Locate the cell with the specified text and output its (x, y) center coordinate. 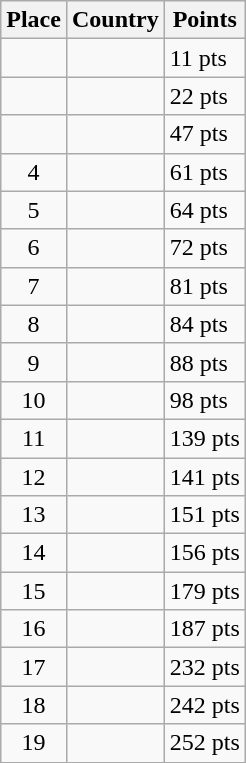
4 (34, 172)
47 pts (204, 134)
11 pts (204, 58)
15 (34, 591)
6 (34, 248)
8 (34, 324)
187 pts (204, 629)
22 pts (204, 96)
19 (34, 743)
151 pts (204, 515)
16 (34, 629)
Country (115, 20)
84 pts (204, 324)
9 (34, 362)
18 (34, 705)
232 pts (204, 667)
88 pts (204, 362)
141 pts (204, 477)
13 (34, 515)
Points (204, 20)
64 pts (204, 210)
179 pts (204, 591)
Place (34, 20)
61 pts (204, 172)
5 (34, 210)
72 pts (204, 248)
81 pts (204, 286)
139 pts (204, 438)
156 pts (204, 553)
7 (34, 286)
17 (34, 667)
11 (34, 438)
10 (34, 400)
12 (34, 477)
242 pts (204, 705)
252 pts (204, 743)
98 pts (204, 400)
14 (34, 553)
